Detect which cell encompasses the target text, then output its (x, y) center coordinate. 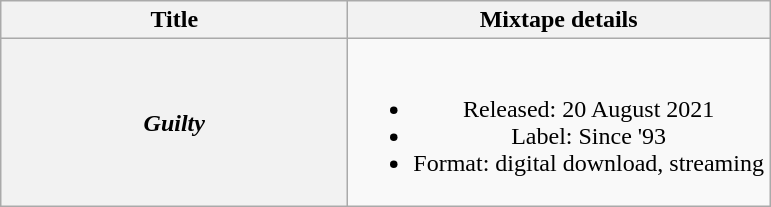
Released: 20 August 2021Label: Since '93Format: digital download, streaming (559, 122)
Title (174, 20)
Guilty (174, 122)
Mixtape details (559, 20)
